For the text-containing cell, return its midpoint in (X, Y) coordinate format. 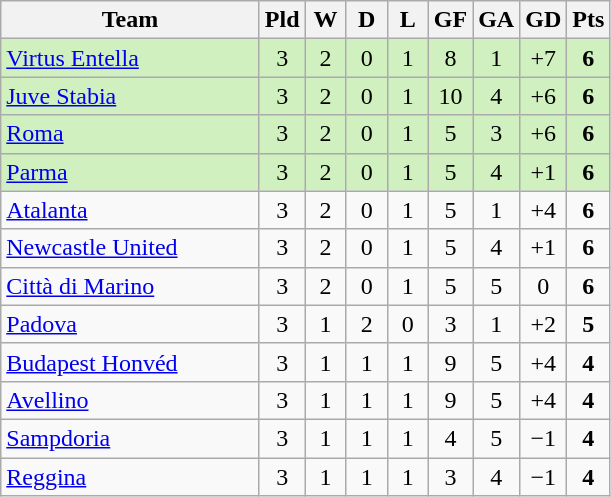
Team (130, 20)
Virtus Entella (130, 58)
Sampdoria (130, 438)
Juve Stabia (130, 96)
GF (450, 20)
+7 (544, 58)
+2 (544, 324)
GA (496, 20)
Avellino (130, 400)
Atalanta (130, 210)
Pts (588, 20)
Parma (130, 172)
GD (544, 20)
8 (450, 58)
10 (450, 96)
Reggina (130, 477)
Padova (130, 324)
D (366, 20)
Pld (282, 20)
Roma (130, 134)
W (326, 20)
Budapest Honvéd (130, 362)
L (408, 20)
Città di Marino (130, 286)
Newcastle United (130, 248)
